Return the [X, Y] coordinate for the center point of the cell that contains the specified text.  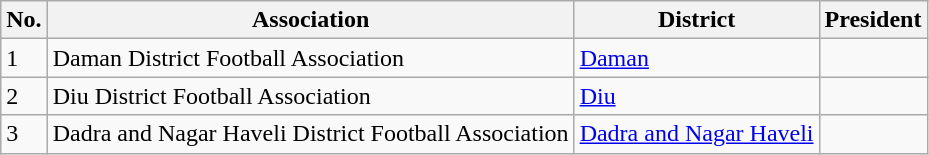
2 [24, 96]
No. [24, 20]
Daman [696, 58]
Diu [696, 96]
Diu District Football Association [310, 96]
President [873, 20]
Dadra and Nagar Haveli District Football Association [310, 134]
3 [24, 134]
District [696, 20]
1 [24, 58]
Dadra and Nagar Haveli [696, 134]
Daman District Football Association [310, 58]
Association [310, 20]
